Extract the [x, y] coordinate from the center of the cell holding the provided text.  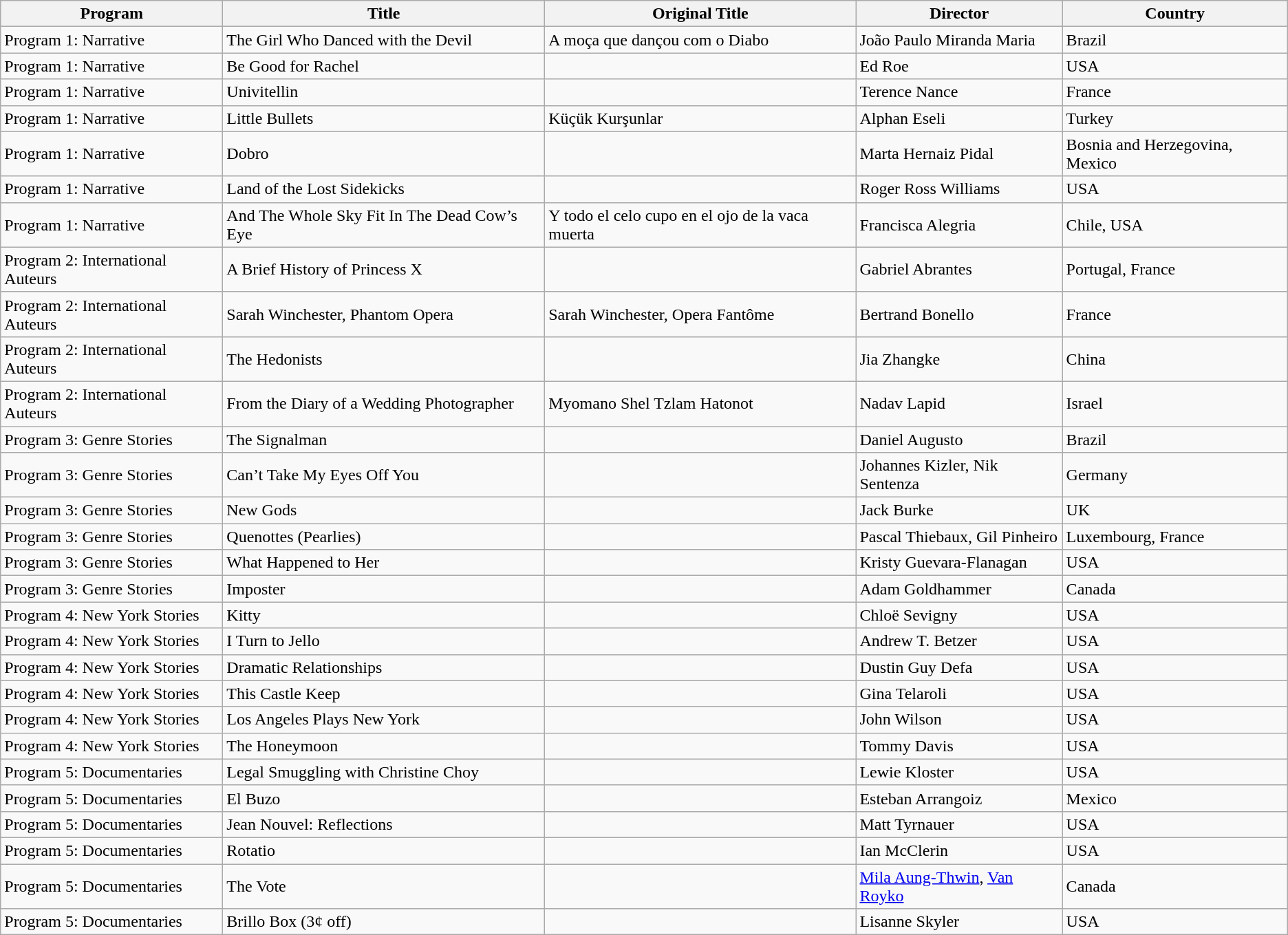
New Gods [384, 511]
The Honeymoon [384, 746]
The Vote [384, 886]
Sarah Winchester, Opera Fantôme [700, 314]
The Girl Who Danced with the Devil [384, 40]
Imposter [384, 589]
Sarah Winchester, Phantom Opera [384, 314]
Roger Ross Williams [959, 189]
Pascal Thiebaux, Gil Pinheiro [959, 537]
Quenottes (Pearlies) [384, 537]
A Brief History of Princess X [384, 270]
From the Diary of a Wedding Photographer [384, 403]
John Wilson [959, 720]
Portugal, France [1175, 270]
Francisca Alegria [959, 224]
Esteban Arrangoiz [959, 798]
Tommy Davis [959, 746]
And The Whole Sky Fit In The Dead Cow’s Eye [384, 224]
China [1175, 359]
Program [111, 14]
Israel [1175, 403]
The Signalman [384, 440]
Dobro [384, 154]
Jack Burke [959, 511]
Gabriel Abrantes [959, 270]
Rotatio [384, 850]
Land of the Lost Sidekicks [384, 189]
Lisanne Skyler [959, 922]
Jean Nouvel: Reflections [384, 824]
Germany [1175, 475]
Johannes Kizler, Nik Sentenza [959, 475]
Nadav Lapid [959, 403]
El Buzo [384, 798]
Los Angeles Plays New York [384, 720]
Bosnia and Herzegovina, Mexico [1175, 154]
Myomano Shel Tzlam Hatonot [700, 403]
Daniel Augusto [959, 440]
Matt Tyrnauer [959, 824]
Gina Telaroli [959, 694]
Be Good for Rachel [384, 66]
Director [959, 14]
Bertrand Bonello [959, 314]
I Turn to Jello [384, 641]
João Paulo Miranda Maria [959, 40]
Can’t Take My Eyes Off You [384, 475]
Lewie Kloster [959, 772]
Mexico [1175, 798]
UK [1175, 511]
This Castle Keep [384, 694]
Original Title [700, 14]
Ian McClerin [959, 850]
Luxembourg, France [1175, 537]
Ed Roe [959, 66]
Alphan Eseli [959, 118]
What Happened to Her [384, 563]
Chile, USA [1175, 224]
Country [1175, 14]
Legal Smuggling with Christine Choy [384, 772]
Terence Nance [959, 92]
Adam Goldhammer [959, 589]
Kitty [384, 615]
Brillo Box (3¢ off) [384, 922]
A moça que dançou com o Diabo [700, 40]
Andrew T. Betzer [959, 641]
Dramatic Relationships [384, 667]
Univitellin [384, 92]
Dustin Guy Defa [959, 667]
Little Bullets [384, 118]
Küçük Kurşunlar [700, 118]
Turkey [1175, 118]
Chloë Sevigny [959, 615]
Marta Hernaiz Pidal [959, 154]
Kristy Guevara-Flanagan [959, 563]
Mila Aung-Thwin, Van Royko [959, 886]
Jia Zhangke [959, 359]
Y todo el celo cupo en el ojo de la vaca muerta [700, 224]
Title [384, 14]
The Hedonists [384, 359]
